For the text-containing cell, return its midpoint in [x, y] coordinate format. 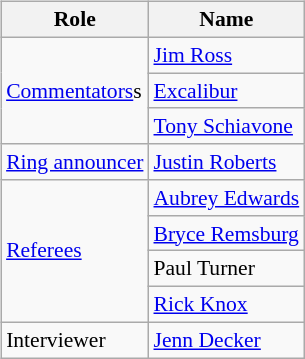
Jim Ross [226, 55]
Referees [74, 251]
Jenn Decker [226, 340]
Commentatorss [74, 90]
Tony Schiavone [226, 126]
Aubrey Edwards [226, 198]
Ring announcer [74, 162]
Excalibur [226, 91]
Justin Roberts [226, 162]
Interviewer [74, 340]
Rick Knox [226, 305]
Role [74, 20]
Bryce Remsburg [226, 233]
Name [226, 20]
Paul Turner [226, 269]
